Provide the (x, y) coordinate of the cell's center where the given text is located.  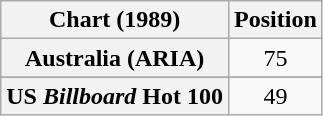
Chart (1989) (115, 20)
Australia (ARIA) (115, 58)
US Billboard Hot 100 (115, 96)
Position (276, 20)
49 (276, 96)
75 (276, 58)
